Return [X, Y] of the center of cell containing provided text 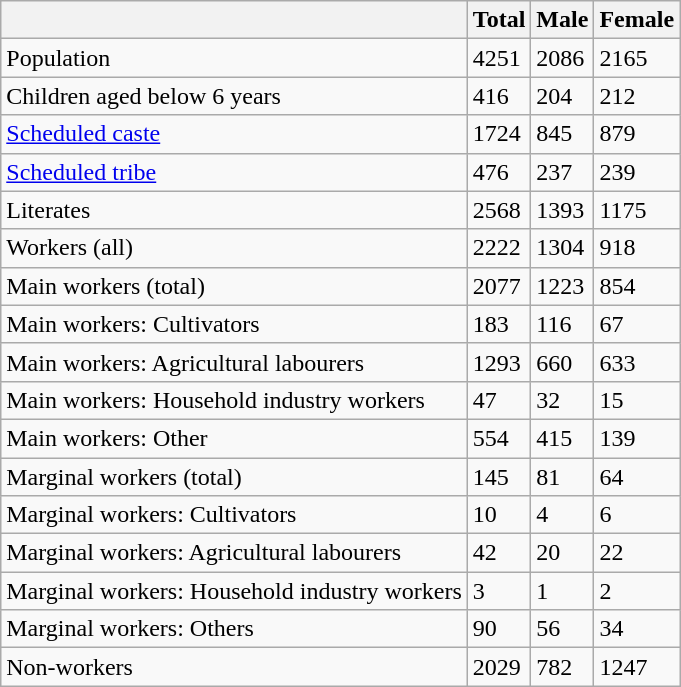
4251 [499, 58]
1293 [499, 362]
Marginal workers: Agricultural labourers [234, 553]
Main workers: Agricultural labourers [234, 362]
145 [499, 477]
Marginal workers: Others [234, 629]
918 [637, 248]
Children aged below 6 years [234, 96]
32 [562, 400]
22 [637, 553]
Marginal workers: Household industry workers [234, 591]
660 [562, 362]
237 [562, 172]
415 [562, 438]
81 [562, 477]
4 [562, 515]
64 [637, 477]
6 [637, 515]
Main workers: Other [234, 438]
2086 [562, 58]
554 [499, 438]
2568 [499, 210]
183 [499, 324]
476 [499, 172]
Literates [234, 210]
2222 [499, 248]
854 [637, 286]
1304 [562, 248]
2077 [499, 286]
90 [499, 629]
Main workers: Household industry workers [234, 400]
Main workers: Cultivators [234, 324]
116 [562, 324]
Marginal workers: Cultivators [234, 515]
1724 [499, 134]
782 [562, 667]
879 [637, 134]
3 [499, 591]
Total [499, 20]
Workers (all) [234, 248]
1223 [562, 286]
139 [637, 438]
56 [562, 629]
34 [637, 629]
Population [234, 58]
1393 [562, 210]
Marginal workers (total) [234, 477]
239 [637, 172]
Non-workers [234, 667]
633 [637, 362]
416 [499, 96]
20 [562, 553]
67 [637, 324]
47 [499, 400]
Main workers (total) [234, 286]
1247 [637, 667]
15 [637, 400]
2165 [637, 58]
2 [637, 591]
Male [562, 20]
1175 [637, 210]
212 [637, 96]
42 [499, 553]
2029 [499, 667]
1 [562, 591]
204 [562, 96]
Scheduled caste [234, 134]
10 [499, 515]
Scheduled tribe [234, 172]
Female [637, 20]
845 [562, 134]
